Scan for the cell matching the given text and deliver its (x, y) coordinate at center. 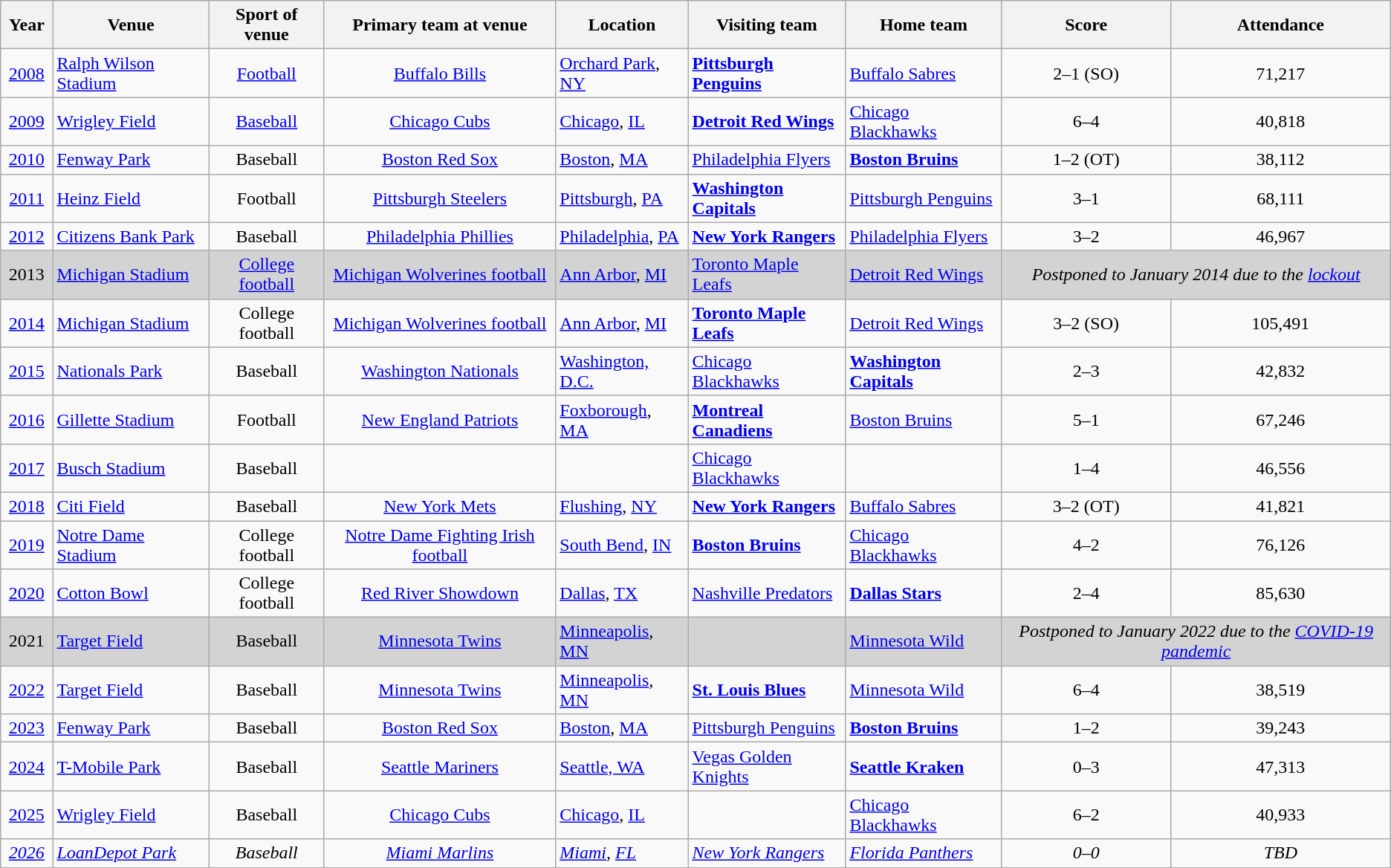
1–2 (1086, 728)
2019 (27, 544)
2014 (27, 323)
Busch Stadium (131, 468)
Ralph Wilson Stadium (131, 73)
2010 (27, 160)
Dallas, TX (622, 593)
Red River Showdown (440, 593)
3–1 (1086, 198)
Citizens Bank Park (131, 236)
1–4 (1086, 468)
40,933 (1280, 814)
Venue (131, 25)
105,491 (1280, 323)
Postponed to January 2014 due to the lockout (1196, 275)
2021 (27, 642)
Florida Panthers (924, 853)
46,556 (1280, 468)
42,832 (1280, 372)
0–0 (1086, 853)
38,519 (1280, 690)
2018 (27, 506)
3–2 (1086, 236)
2–3 (1086, 372)
46,967 (1280, 236)
67,246 (1280, 419)
St. Louis Blues (767, 690)
Orchard Park, NY (622, 73)
38,112 (1280, 160)
Seattle, WA (622, 767)
2008 (27, 73)
Home team (924, 25)
Flushing, NY (622, 506)
South Bend, IN (622, 544)
Postponed to January 2022 due to the COVID-19 pandemic (1196, 642)
1–2 (OT) (1086, 160)
39,243 (1280, 728)
Philadelphia Phillies (440, 236)
76,126 (1280, 544)
Gillette Stadium (131, 419)
Washington Nationals (440, 372)
Nationals Park (131, 372)
Nashville Predators (767, 593)
Seattle Kraken (924, 767)
47,313 (1280, 767)
3–2 (SO) (1086, 323)
Attendance (1280, 25)
Pittsburgh, PA (622, 198)
Notre Dame Stadium (131, 544)
New England Patriots (440, 419)
2–1 (SO) (1086, 73)
Miami, FL (622, 853)
Montreal Canadiens (767, 419)
Philadelphia, PA (622, 236)
2025 (27, 814)
T-Mobile Park (131, 767)
Visiting team (767, 25)
41,821 (1280, 506)
71,217 (1280, 73)
68,111 (1280, 198)
2015 (27, 372)
2–4 (1086, 593)
Heinz Field (131, 198)
2009 (27, 122)
Location (622, 25)
2012 (27, 236)
Citi Field (131, 506)
4–2 (1086, 544)
Primary team at venue (440, 25)
LoanDepot Park (131, 853)
Washington, D.C. (622, 372)
6–2 (1086, 814)
Sport of venue (266, 25)
40,818 (1280, 122)
3–2 (OT) (1086, 506)
2024 (27, 767)
2016 (27, 419)
TBD (1280, 853)
New York Mets (440, 506)
Dallas Stars (924, 593)
5–1 (1086, 419)
0–3 (1086, 767)
Notre Dame Fighting Irish football (440, 544)
Cotton Bowl (131, 593)
Miami Marlins (440, 853)
Score (1086, 25)
Buffalo Bills (440, 73)
Foxborough, MA (622, 419)
Year (27, 25)
Pittsburgh Steelers (440, 198)
2017 (27, 468)
2022 (27, 690)
Vegas Golden Knights (767, 767)
2020 (27, 593)
2026 (27, 853)
2011 (27, 198)
Seattle Mariners (440, 767)
2023 (27, 728)
2013 (27, 275)
85,630 (1280, 593)
